Extract the [X, Y] coordinate from the center of the cell holding the provided text.  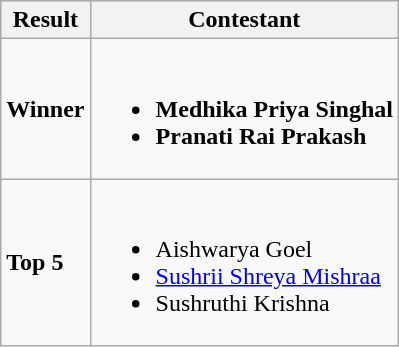
Medhika Priya SinghalPranati Rai Prakash [244, 109]
Aishwarya GoelSushrii Shreya MishraaSushruthi Krishna [244, 262]
Top 5 [46, 262]
Contestant [244, 20]
Result [46, 20]
Winner [46, 109]
